Provide the [x, y] coordinate of the cell's center where the given text is located.  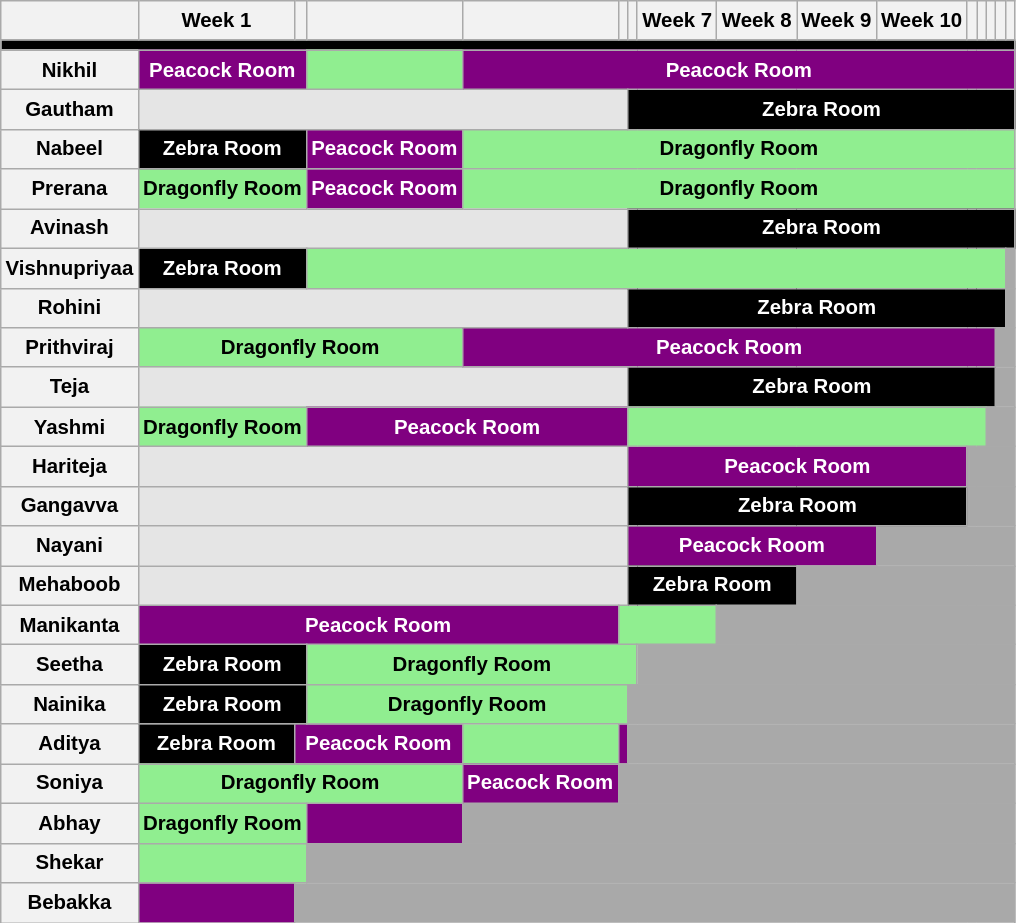
Hariteja [70, 466]
Nainika [70, 704]
Week 1 [216, 20]
Teja [70, 387]
Prithviraj [70, 347]
Nabeel [70, 149]
Week 9 [837, 20]
Rohini [70, 308]
Seetha [70, 664]
Bebakka [70, 902]
Avinash [70, 228]
Soniya [70, 783]
Prerana [70, 189]
Week 10 [922, 20]
Gautham [70, 109]
Gangavva [70, 506]
Week 7 [677, 20]
Week 8 [757, 20]
Yashmi [70, 427]
Mehaboob [70, 585]
Nikhil [70, 70]
Vishnupriyaa [70, 268]
Abhay [70, 823]
Aditya [70, 744]
Shekar [70, 863]
Nayani [70, 546]
Manikanta [70, 625]
